Scan for the cell matching the given text and deliver its (X, Y) coordinate at center. 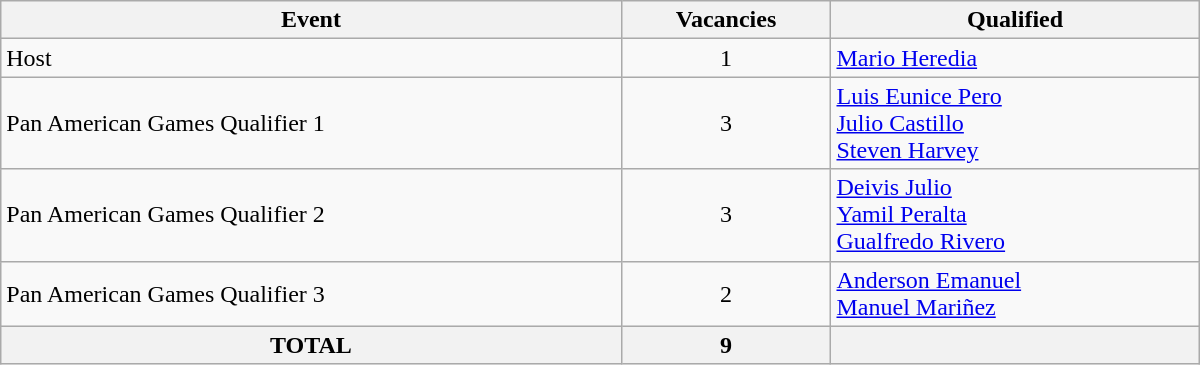
Pan American Games Qualifier 3 (311, 294)
TOTAL (311, 345)
1 (726, 58)
Anderson Emanuel Manuel Mariñez (1015, 294)
Pan American Games Qualifier 2 (311, 215)
Deivis Julio Yamil Peralta Gualfredo Rivero (1015, 215)
9 (726, 345)
Qualified (1015, 20)
Mario Heredia (1015, 58)
2 (726, 294)
Vacancies (726, 20)
Pan American Games Qualifier 1 (311, 123)
Luis Eunice Pero Julio Castillo Steven Harvey (1015, 123)
Event (311, 20)
Host (311, 58)
